Locate the cell with the specified text and output its (x, y) center coordinate. 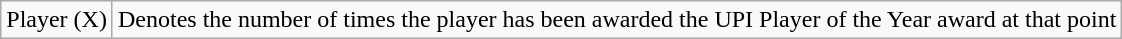
Player (X) (57, 20)
Denotes the number of times the player has been awarded the UPI Player of the Year award at that point (616, 20)
